Locate the cell with the specified text and output its [X, Y] center coordinate. 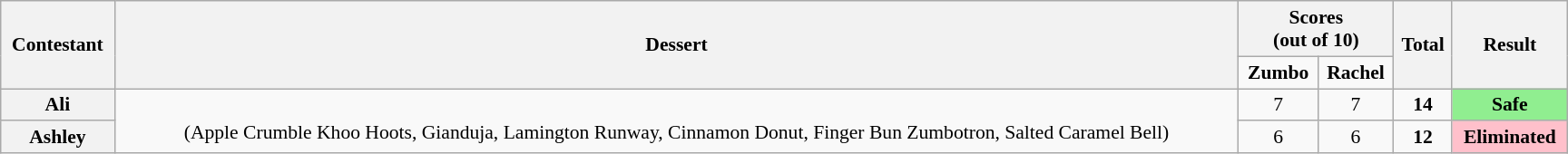
Rachel [1356, 72]
Total [1423, 45]
Ashley [58, 138]
Eliminated [1510, 138]
Zumbo [1278, 72]
12 [1423, 138]
Scores(out of 10) [1316, 29]
Dessert [677, 45]
Safe [1510, 105]
Ali [58, 105]
Contestant [58, 45]
Result [1510, 45]
(Apple Crumble Khoo Hoots, Gianduja, Lamington Runway, Cinnamon Donut, Finger Bun Zumbotron, Salted Caramel Bell) [677, 121]
14 [1423, 105]
